Provide the [X, Y] coordinate of the cell's center where the given text is located.  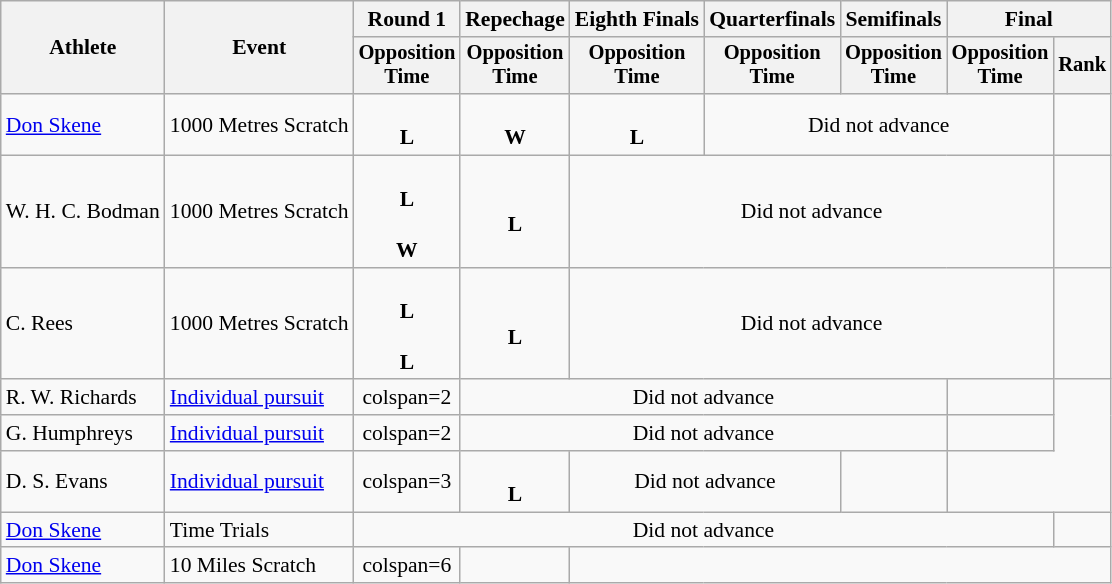
10 Miles Scratch [260, 566]
D. S. Evans [83, 482]
colspan=6 [408, 566]
Final [1029, 19]
Athlete [83, 48]
G. Humphreys [83, 433]
R. W. Richards [83, 398]
W. H. C. Bodman [83, 212]
Semifinals [894, 19]
Event [260, 48]
Eighth Finals [637, 19]
Time Trials [260, 530]
C. Rees [83, 324]
Repechage [515, 19]
LW [408, 212]
Quarterfinals [772, 19]
W [515, 124]
Rank [1082, 66]
colspan=3 [408, 482]
Round 1 [408, 19]
LL [408, 324]
